Search for the cell housing the specified text and yield its [x, y] center coordinate. 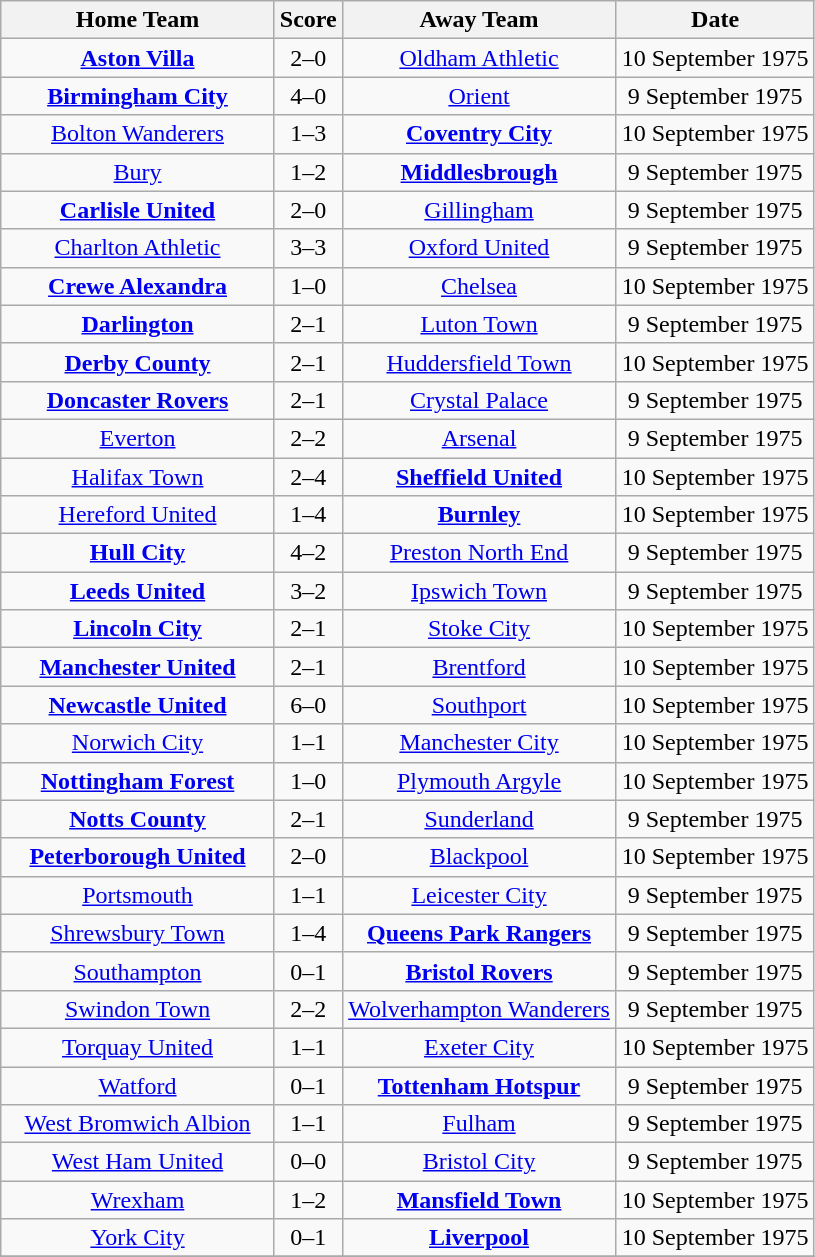
4–2 [308, 553]
Middlesbrough [479, 172]
3–2 [308, 591]
Gillingham [479, 210]
Birmingham City [138, 96]
Bury [138, 172]
Manchester City [479, 743]
0–0 [308, 1162]
Notts County [138, 819]
Portsmouth [138, 895]
West Bromwich Albion [138, 1124]
Bolton Wanderers [138, 134]
Stoke City [479, 629]
2–4 [308, 477]
Brentford [479, 667]
Liverpool [479, 1238]
Bristol City [479, 1162]
Oxford United [479, 248]
Shrewsbury Town [138, 933]
Southport [479, 705]
Blackpool [479, 857]
Nottingham Forest [138, 781]
Date [716, 20]
Oldham Athletic [479, 58]
Charlton Athletic [138, 248]
Hereford United [138, 515]
6–0 [308, 705]
Aston Villa [138, 58]
Newcastle United [138, 705]
Score [308, 20]
Plymouth Argyle [479, 781]
Derby County [138, 362]
York City [138, 1238]
Luton Town [479, 324]
Burnley [479, 515]
Queens Park Rangers [479, 933]
Wolverhampton Wanderers [479, 1009]
Peterborough United [138, 857]
Huddersfield Town [479, 362]
Tottenham Hotspur [479, 1085]
Crystal Palace [479, 400]
Bristol Rovers [479, 971]
Mansfield Town [479, 1200]
Sheffield United [479, 477]
Sunderland [479, 819]
Hull City [138, 553]
Swindon Town [138, 1009]
Wrexham [138, 1200]
Lincoln City [138, 629]
Leicester City [479, 895]
Fulham [479, 1124]
Crewe Alexandra [138, 286]
Orient [479, 96]
Watford [138, 1085]
Torquay United [138, 1047]
Arsenal [479, 438]
3–3 [308, 248]
Away Team [479, 20]
Leeds United [138, 591]
Norwich City [138, 743]
West Ham United [138, 1162]
Manchester United [138, 667]
1–3 [308, 134]
Doncaster Rovers [138, 400]
Carlisle United [138, 210]
Home Team [138, 20]
Ipswich Town [479, 591]
Preston North End [479, 553]
Exeter City [479, 1047]
Southampton [138, 971]
Darlington [138, 324]
Everton [138, 438]
4–0 [308, 96]
Coventry City [479, 134]
Halifax Town [138, 477]
Chelsea [479, 286]
